Pinpoint the cell where the given text exists, returning its (x, y) midpoint coordinate. 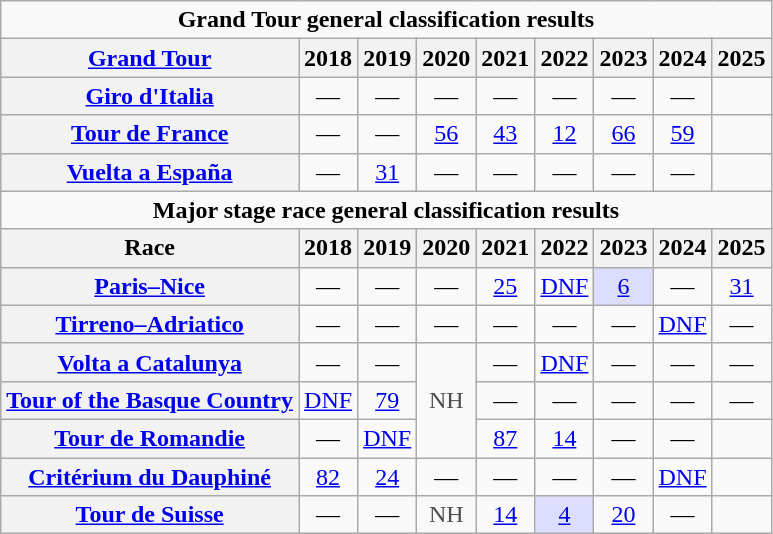
43 (506, 134)
Race (150, 248)
Grand Tour general classification results (386, 20)
Critérium du Dauphiné (150, 477)
Tirreno–Adriatico (150, 324)
Tour de Suisse (150, 515)
Major stage race general classification results (386, 210)
Vuelta a España (150, 172)
12 (564, 134)
4 (564, 515)
66 (624, 134)
59 (682, 134)
79 (388, 400)
87 (506, 438)
Tour de France (150, 134)
56 (446, 134)
24 (388, 477)
6 (624, 286)
Grand Tour (150, 58)
Tour de Romandie (150, 438)
20 (624, 515)
Volta a Catalunya (150, 362)
Paris–Nice (150, 286)
25 (506, 286)
Giro d'Italia (150, 96)
Tour of the Basque Country (150, 400)
82 (328, 477)
